Detect which cell encompasses the target text, then output its (X, Y) center coordinate. 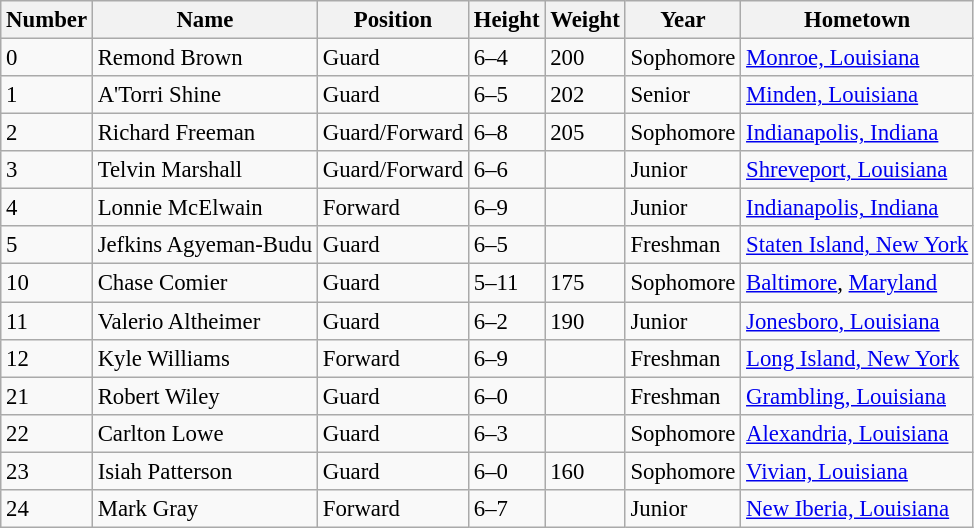
Robert Wiley (204, 396)
Monroe, Louisiana (858, 58)
Richard Freeman (204, 133)
Alexandria, Louisiana (858, 433)
Carlton Lowe (204, 433)
22 (47, 433)
2 (47, 133)
Senior (683, 95)
Baltimore, Maryland (858, 283)
Chase Comier (204, 283)
21 (47, 396)
6–8 (506, 133)
6–3 (506, 433)
Remond Brown (204, 58)
12 (47, 358)
Staten Island, New York (858, 245)
Minden, Louisiana (858, 95)
A'Torri Shine (204, 95)
5–11 (506, 283)
Telvin Marshall (204, 170)
Hometown (858, 20)
New Iberia, Louisiana (858, 509)
23 (47, 471)
4 (47, 208)
0 (47, 58)
Jefkins Agyeman-Budu (204, 245)
3 (47, 170)
Shreveport, Louisiana (858, 170)
202 (585, 95)
1 (47, 95)
10 (47, 283)
Lonnie McElwain (204, 208)
175 (585, 283)
160 (585, 471)
Jonesboro, Louisiana (858, 321)
Mark Gray (204, 509)
Name (204, 20)
11 (47, 321)
Long Island, New York (858, 358)
Grambling, Louisiana (858, 396)
Valerio Altheimer (204, 321)
6–6 (506, 170)
5 (47, 245)
Year (683, 20)
Vivian, Louisiana (858, 471)
Isiah Patterson (204, 471)
6–7 (506, 509)
Position (392, 20)
6–2 (506, 321)
205 (585, 133)
Kyle Williams (204, 358)
24 (47, 509)
6–4 (506, 58)
Number (47, 20)
190 (585, 321)
Height (506, 20)
Weight (585, 20)
200 (585, 58)
